For the text-containing cell, return its midpoint in (X, Y) coordinate format. 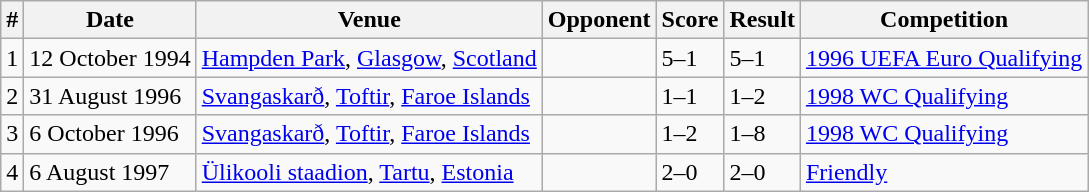
Friendly (944, 172)
Competition (944, 20)
# (12, 20)
2 (12, 96)
Venue (369, 20)
Opponent (599, 20)
Score (690, 20)
Result (762, 20)
6 August 1997 (110, 172)
Hampden Park, Glasgow, Scotland (369, 58)
1–8 (762, 134)
1–1 (690, 96)
Ülikooli staadion, Tartu, Estonia (369, 172)
1 (12, 58)
Date (110, 20)
4 (12, 172)
3 (12, 134)
31 August 1996 (110, 96)
1996 UEFA Euro Qualifying (944, 58)
6 October 1996 (110, 134)
12 October 1994 (110, 58)
